Locate the cell with the specified text and output its (X, Y) center coordinate. 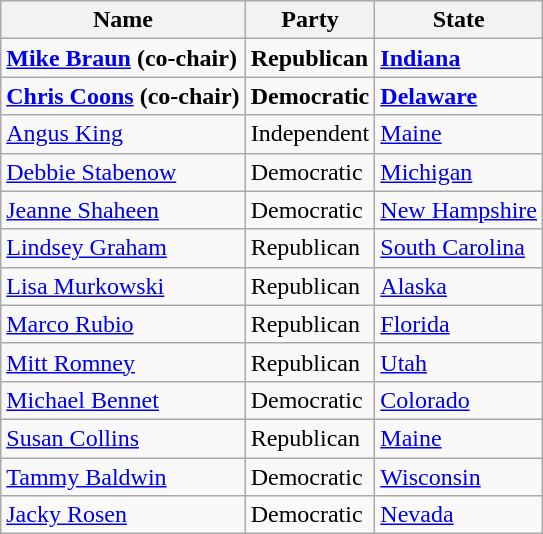
Susan Collins (123, 438)
New Hampshire (459, 210)
Wisconsin (459, 477)
Alaska (459, 286)
Mitt Romney (123, 362)
South Carolina (459, 248)
Party (310, 20)
Debbie Stabenow (123, 172)
Nevada (459, 515)
Tammy Baldwin (123, 477)
Jeanne Shaheen (123, 210)
Colorado (459, 400)
Independent (310, 134)
Indiana (459, 58)
State (459, 20)
Marco Rubio (123, 324)
Michigan (459, 172)
Lisa Murkowski (123, 286)
Utah (459, 362)
Delaware (459, 96)
Angus King (123, 134)
Mike Braun (co-chair) (123, 58)
Name (123, 20)
Chris Coons (co-chair) (123, 96)
Jacky Rosen (123, 515)
Florida (459, 324)
Michael Bennet (123, 400)
Lindsey Graham (123, 248)
